Scan for the cell matching the given text and deliver its (x, y) coordinate at center. 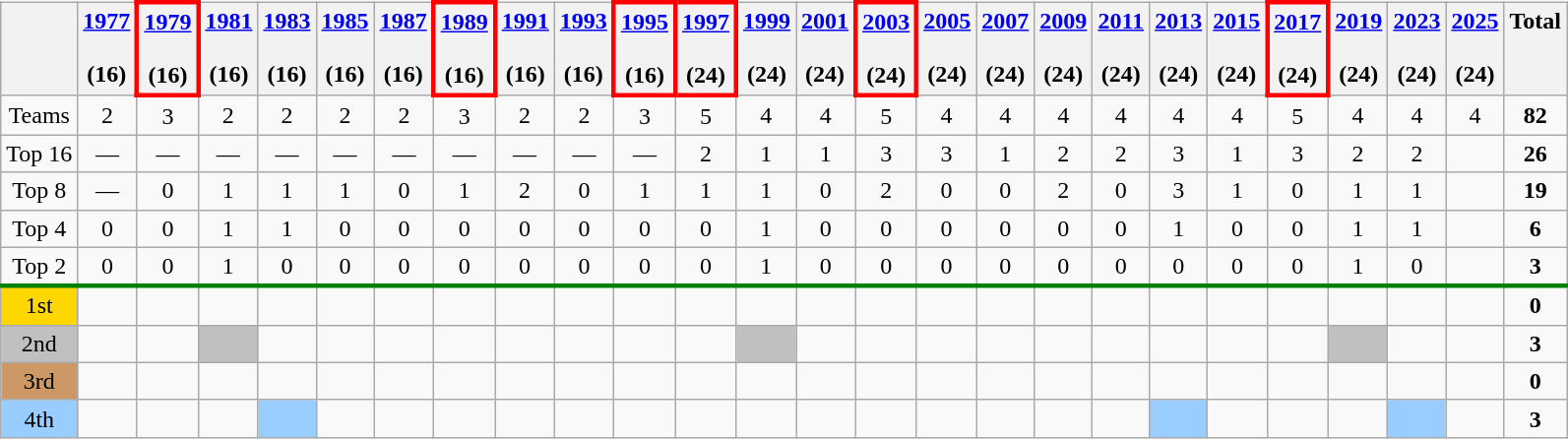
4th (39, 418)
Top 16 (39, 154)
1995(16) (645, 49)
1983(16) (287, 49)
6 (1536, 228)
2nd (39, 344)
2005(24) (947, 49)
1977(16) (108, 49)
1985(16) (345, 49)
2001(24) (827, 49)
3rd (39, 381)
1989(16) (465, 49)
26 (1536, 154)
1997(24) (706, 49)
2025(24) (1474, 49)
2013(24) (1179, 49)
Top 4 (39, 228)
1991(16) (526, 49)
2003(24) (886, 49)
1987(16) (404, 49)
Top 8 (39, 191)
2017(24) (1297, 49)
19 (1536, 191)
2019(24) (1358, 49)
82 (1536, 115)
2023(24) (1417, 49)
1st (39, 306)
2009(24) (1063, 49)
1979(16) (167, 49)
2011(24) (1121, 49)
Top 2 (39, 267)
2007(24) (1006, 49)
2015(24) (1238, 49)
1993(16) (585, 49)
Total (1536, 49)
1999(24) (766, 49)
1981(16) (228, 49)
Teams (39, 115)
